Provide the [x, y] coordinate of the cell's center where the given text is located.  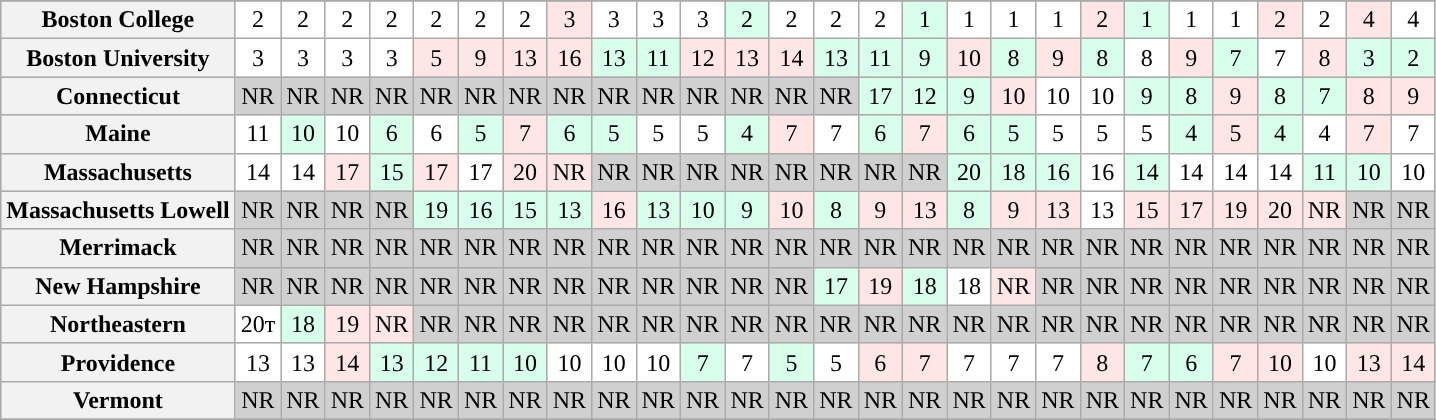
Maine [118, 134]
Vermont [118, 400]
20т [258, 324]
Boston College [118, 20]
Boston University [118, 58]
Merrimack [118, 248]
Massachusetts [118, 172]
Northeastern [118, 324]
Providence [118, 362]
Massachusetts Lowell [118, 210]
Connecticut [118, 96]
New Hampshire [118, 286]
